Provide the (X, Y) coordinate of the cell's center where the given text is located.  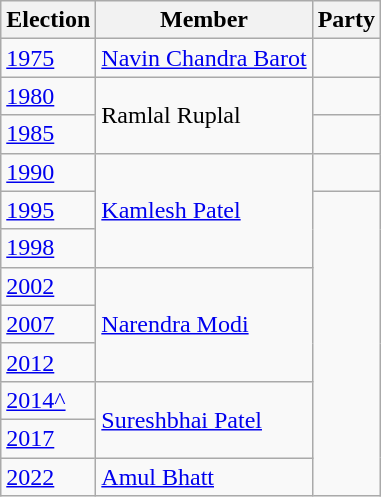
2017 (48, 438)
1975 (48, 58)
Party (346, 20)
2022 (48, 477)
Ramlal Ruplal (204, 115)
Kamlesh Patel (204, 210)
1998 (48, 248)
Narendra Modi (204, 324)
1985 (48, 134)
Sureshbhai Patel (204, 419)
2002 (48, 286)
1995 (48, 210)
2014^ (48, 400)
Election (48, 20)
1980 (48, 96)
2012 (48, 362)
1990 (48, 172)
2007 (48, 324)
Navin Chandra Barot (204, 58)
Member (204, 20)
Amul Bhatt (204, 477)
